Output the (X, Y) coordinate of the center of the cell containing the given text.  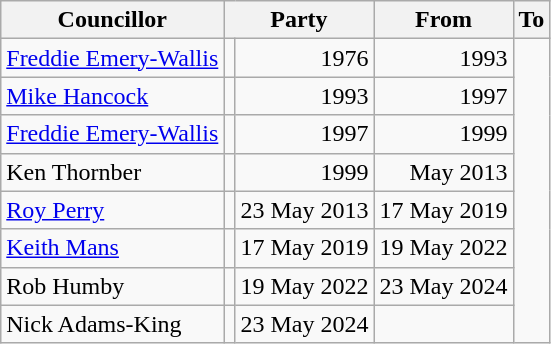
Keith Mans (112, 248)
Rob Humby (112, 286)
Nick Adams-King (112, 324)
To (532, 20)
Councillor (112, 20)
May 2013 (444, 172)
Mike Hancock (112, 96)
Ken Thornber (112, 172)
23 May 2013 (304, 210)
From (444, 20)
Party (299, 20)
Roy Perry (112, 210)
1976 (304, 58)
